Return the (x, y) coordinate for the center point of the cell that contains the specified text.  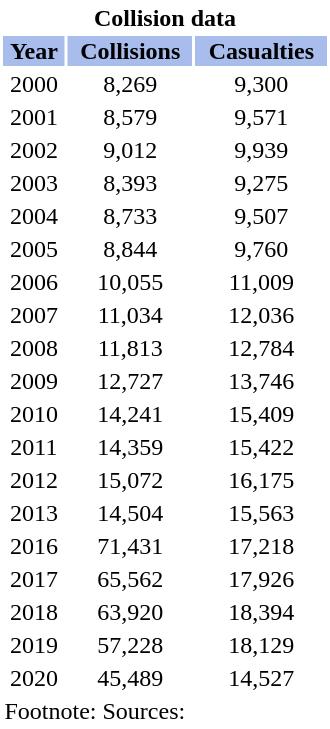
2009 (34, 381)
2018 (34, 612)
17,926 (262, 579)
8,269 (130, 84)
11,034 (130, 315)
11,009 (262, 282)
2007 (34, 315)
Footnote: Sources: (165, 711)
18,129 (262, 645)
2003 (34, 183)
10,055 (130, 282)
2001 (34, 117)
8,393 (130, 183)
9,507 (262, 216)
14,359 (130, 447)
2010 (34, 414)
9,939 (262, 150)
2013 (34, 513)
2017 (34, 579)
Year (34, 51)
17,218 (262, 546)
71,431 (130, 546)
15,072 (130, 480)
15,409 (262, 414)
9,275 (262, 183)
2004 (34, 216)
15,563 (262, 513)
12,784 (262, 348)
2006 (34, 282)
57,228 (130, 645)
9,300 (262, 84)
9,012 (130, 150)
2005 (34, 249)
45,489 (130, 678)
11,813 (130, 348)
Collision data (165, 18)
2011 (34, 447)
2019 (34, 645)
12,036 (262, 315)
2008 (34, 348)
15,422 (262, 447)
63,920 (130, 612)
8,844 (130, 249)
Collisions (130, 51)
8,579 (130, 117)
2020 (34, 678)
Casualties (262, 51)
65,562 (130, 579)
13,746 (262, 381)
16,175 (262, 480)
8,733 (130, 216)
18,394 (262, 612)
2016 (34, 546)
9,760 (262, 249)
2012 (34, 480)
2002 (34, 150)
12,727 (130, 381)
14,241 (130, 414)
9,571 (262, 117)
14,504 (130, 513)
2000 (34, 84)
14,527 (262, 678)
